Return (x, y) of the center of cell containing provided text 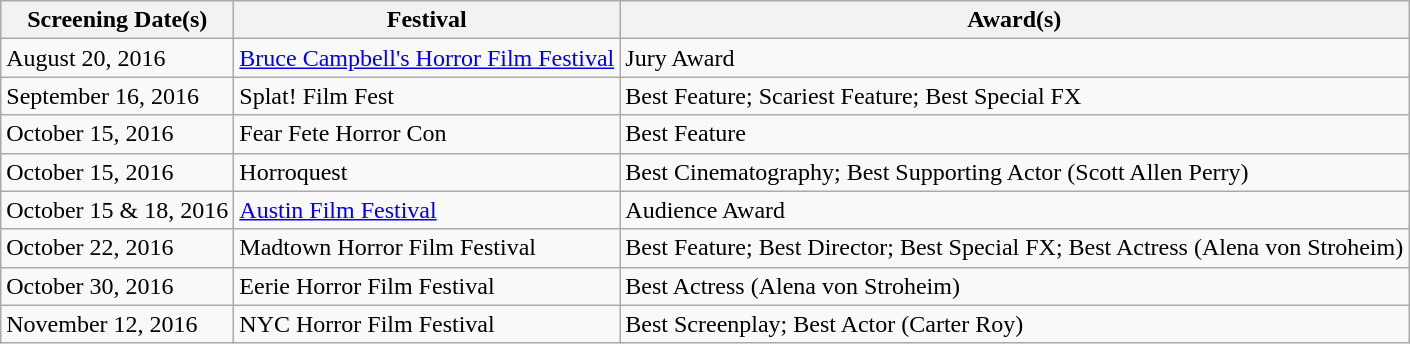
October 22, 2016 (118, 248)
November 12, 2016 (118, 324)
Splat! Film Fest (427, 96)
Festival (427, 20)
Bruce Campbell's Horror Film Festival (427, 58)
Screening Date(s) (118, 20)
August 20, 2016 (118, 58)
Best Feature; Best Director; Best Special FX; Best Actress (Alena von Stroheim) (1014, 248)
Best Screenplay; Best Actor (Carter Roy) (1014, 324)
Award(s) (1014, 20)
Best Cinematography; Best Supporting Actor (Scott Allen Perry) (1014, 172)
Fear Fete Horror Con (427, 134)
Eerie Horror Film Festival (427, 286)
Best Feature; Scariest Feature; Best Special FX (1014, 96)
NYC Horror Film Festival (427, 324)
Best Actress (Alena von Stroheim) (1014, 286)
Audience Award (1014, 210)
Austin Film Festival (427, 210)
Best Feature (1014, 134)
September 16, 2016 (118, 96)
October 30, 2016 (118, 286)
Jury Award (1014, 58)
Madtown Horror Film Festival (427, 248)
October 15 & 18, 2016 (118, 210)
Horroquest (427, 172)
